Extract the [x, y] coordinate from the center of the cell holding the provided text.  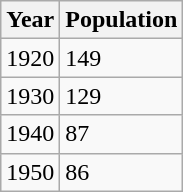
129 [122, 96]
87 [122, 134]
1940 [30, 134]
1930 [30, 96]
149 [122, 58]
1920 [30, 58]
86 [122, 172]
Year [30, 20]
Population [122, 20]
1950 [30, 172]
